For the text-containing cell, return its midpoint in (X, Y) coordinate format. 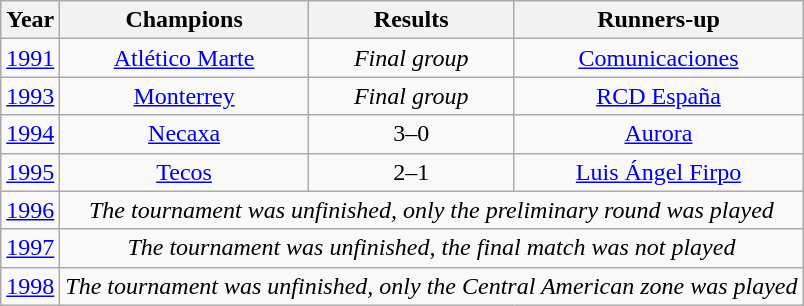
Luis Ángel Firpo (658, 172)
Comunicaciones (658, 58)
The tournament was unfinished, only the preliminary round was played (432, 210)
The tournament was unfinished, the final match was not played (432, 248)
1997 (30, 248)
1998 (30, 286)
Atlético Marte (184, 58)
3–0 (411, 134)
Monterrey (184, 96)
Necaxa (184, 134)
Champions (184, 20)
2–1 (411, 172)
Runners-up (658, 20)
1993 (30, 96)
1991 (30, 58)
Tecos (184, 172)
Results (411, 20)
Aurora (658, 134)
1996 (30, 210)
RCD España (658, 96)
The tournament was unfinished, only the Central American zone was played (432, 286)
Year (30, 20)
1995 (30, 172)
1994 (30, 134)
